Output the (X, Y) coordinate of the center of the cell containing the given text.  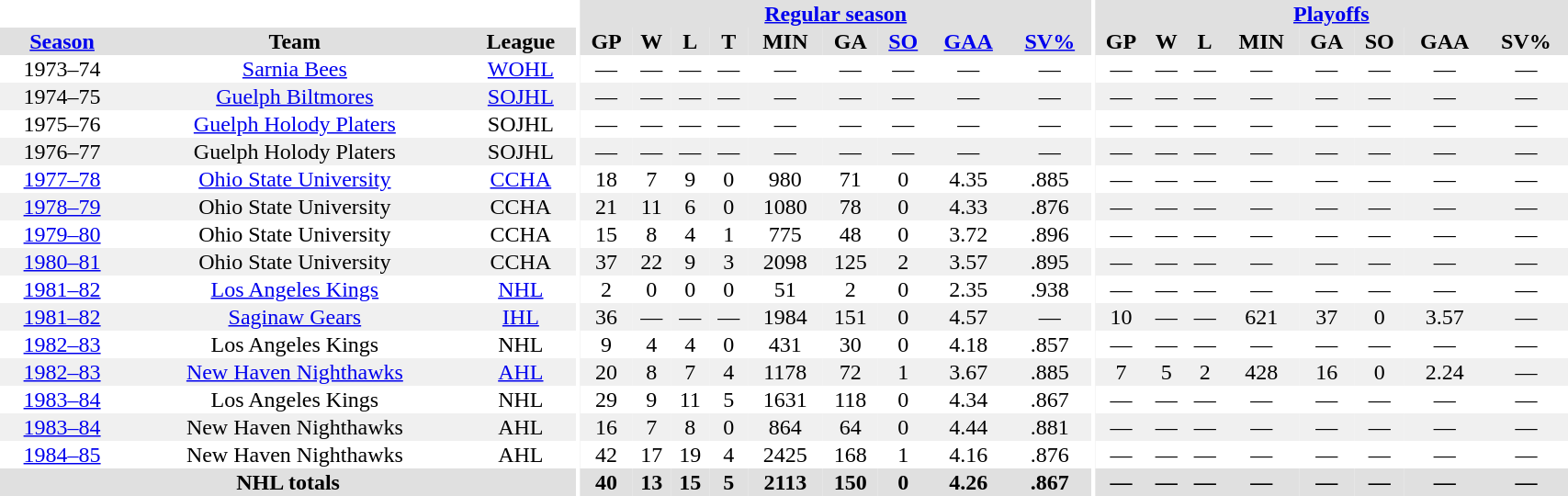
151 (851, 317)
431 (784, 344)
IHL (522, 317)
2.24 (1445, 372)
428 (1262, 372)
40 (606, 482)
4.44 (968, 427)
1978–79 (62, 207)
League (522, 41)
980 (784, 179)
13 (651, 482)
864 (784, 427)
19 (690, 455)
18 (606, 179)
168 (851, 455)
30 (851, 344)
6 (690, 207)
.881 (1050, 427)
20 (606, 372)
1984–85 (62, 455)
.857 (1050, 344)
1977–78 (62, 179)
36 (606, 317)
51 (784, 289)
WOHL (522, 69)
4.35 (968, 179)
150 (851, 482)
Sarnia Bees (294, 69)
T (728, 41)
1178 (784, 372)
118 (851, 400)
Regular season (836, 14)
.896 (1050, 234)
17 (651, 455)
4.26 (968, 482)
4.33 (968, 207)
2425 (784, 455)
1975–76 (62, 124)
42 (606, 455)
10 (1121, 317)
621 (1262, 317)
48 (851, 234)
Team (294, 41)
1984 (784, 317)
22 (651, 262)
3.67 (968, 372)
NHL totals (288, 482)
2098 (784, 262)
1080 (784, 207)
Saginaw Gears (294, 317)
125 (851, 262)
.895 (1050, 262)
72 (851, 372)
2.35 (968, 289)
1973–74 (62, 69)
4.57 (968, 317)
4.34 (968, 400)
Season (62, 41)
29 (606, 400)
1979–80 (62, 234)
1631 (784, 400)
1976–77 (62, 152)
71 (851, 179)
4.18 (968, 344)
64 (851, 427)
Playoffs (1331, 14)
775 (784, 234)
.938 (1050, 289)
78 (851, 207)
1980–81 (62, 262)
Guelph Biltmores (294, 96)
3 (728, 262)
21 (606, 207)
4.16 (968, 455)
1974–75 (62, 96)
3.72 (968, 234)
2113 (784, 482)
